Scan for the cell matching the given text and deliver its [x, y] coordinate at center. 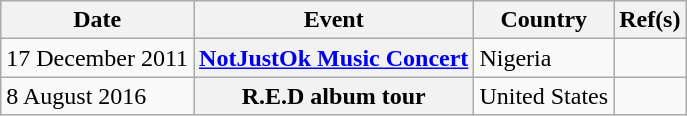
Date [98, 20]
Country [544, 20]
17 December 2011 [98, 58]
8 August 2016 [98, 96]
Ref(s) [650, 20]
Event [334, 20]
United States [544, 96]
Nigeria [544, 58]
NotJustOk Music Concert [334, 58]
R.E.D album tour [334, 96]
